Scan for the cell matching the given text and deliver its [x, y] coordinate at center. 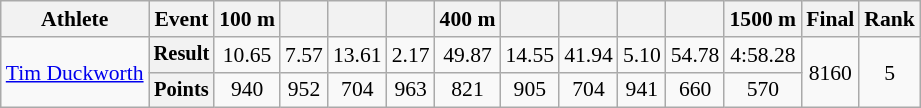
905 [530, 90]
1500 m [762, 19]
5.10 [642, 55]
5 [890, 72]
100 m [247, 19]
Athlete [75, 19]
Points [182, 90]
Final [830, 19]
Result [182, 55]
570 [762, 90]
10.65 [247, 55]
660 [696, 90]
4:58.28 [762, 55]
54.78 [696, 55]
13.61 [358, 55]
Tim Duckworth [75, 72]
Rank [890, 19]
2.17 [411, 55]
41.94 [588, 55]
Event [182, 19]
821 [468, 90]
940 [247, 90]
7.57 [304, 55]
14.55 [530, 55]
49.87 [468, 55]
952 [304, 90]
963 [411, 90]
941 [642, 90]
8160 [830, 72]
400 m [468, 19]
